Return [x, y] of the center of cell containing provided text 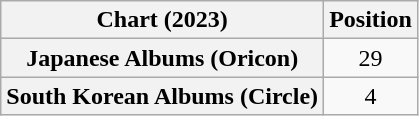
Chart (2023) [162, 20]
South Korean Albums (Circle) [162, 96]
Japanese Albums (Oricon) [162, 58]
29 [371, 58]
Position [371, 20]
4 [371, 96]
